Pinpoint the cell where the given text exists, returning its [x, y] midpoint coordinate. 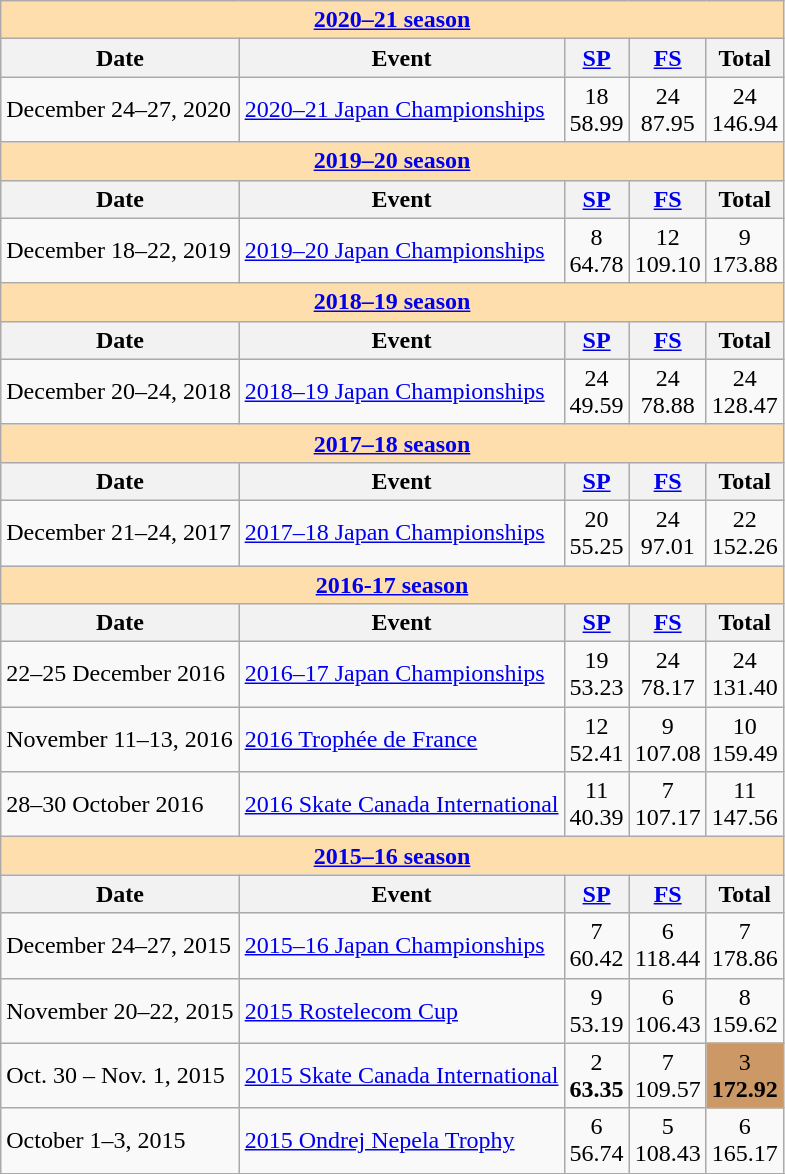
3 172.92 [744, 1076]
864.78 [596, 250]
6 118.44 [668, 946]
24 131.40 [744, 674]
2015 Ondrej Nepela Trophy [402, 1140]
December 24–27, 2020 [120, 110]
7 60.42 [596, 946]
2 63.35 [596, 1076]
2449.59 [596, 392]
2497.01 [668, 532]
24 78.17 [668, 674]
9 53.19 [596, 1010]
7107.17 [668, 804]
11147.56 [744, 804]
2020–21 Japan Championships [402, 110]
December 24–27, 2015 [120, 946]
9173.88 [744, 250]
12 52.41 [596, 740]
7 109.57 [668, 1076]
2020–21 season [392, 20]
1140.39 [596, 804]
2019–20 season [392, 161]
6 56.74 [596, 1140]
24 87.95 [668, 110]
October 1–3, 2015 [120, 1140]
2015 Skate Canada International [402, 1076]
8 159.62 [744, 1010]
9 107.08 [668, 740]
November 11–13, 2016 [120, 740]
2015–16 season [392, 856]
2016-17 season [392, 585]
6 106.43 [668, 1010]
5 108.43 [668, 1140]
6 165.17 [744, 1140]
2019–20 Japan Championships [402, 250]
2017–18 Japan Championships [402, 532]
10 159.49 [744, 740]
2018–19 season [392, 302]
Oct. 30 – Nov. 1, 2015 [120, 1076]
December 18–22, 2019 [120, 250]
December 20–24, 2018 [120, 392]
December 21–24, 2017 [120, 532]
22152.26 [744, 532]
7 178.86 [744, 946]
24128.47 [744, 392]
2015–16 Japan Championships [402, 946]
12109.10 [668, 250]
2016–17 Japan Championships [402, 674]
2478.88 [668, 392]
24 146.94 [744, 110]
22–25 December 2016 [120, 674]
28–30 October 2016 [120, 804]
2017–18 season [392, 443]
2016 Skate Canada International [402, 804]
19 53.23 [596, 674]
2015 Rostelecom Cup [402, 1010]
2055.25 [596, 532]
18 58.99 [596, 110]
2016 Trophée de France [402, 740]
2018–19 Japan Championships [402, 392]
November 20–22, 2015 [120, 1010]
